Pinpoint the cell where the given text exists, returning its [x, y] midpoint coordinate. 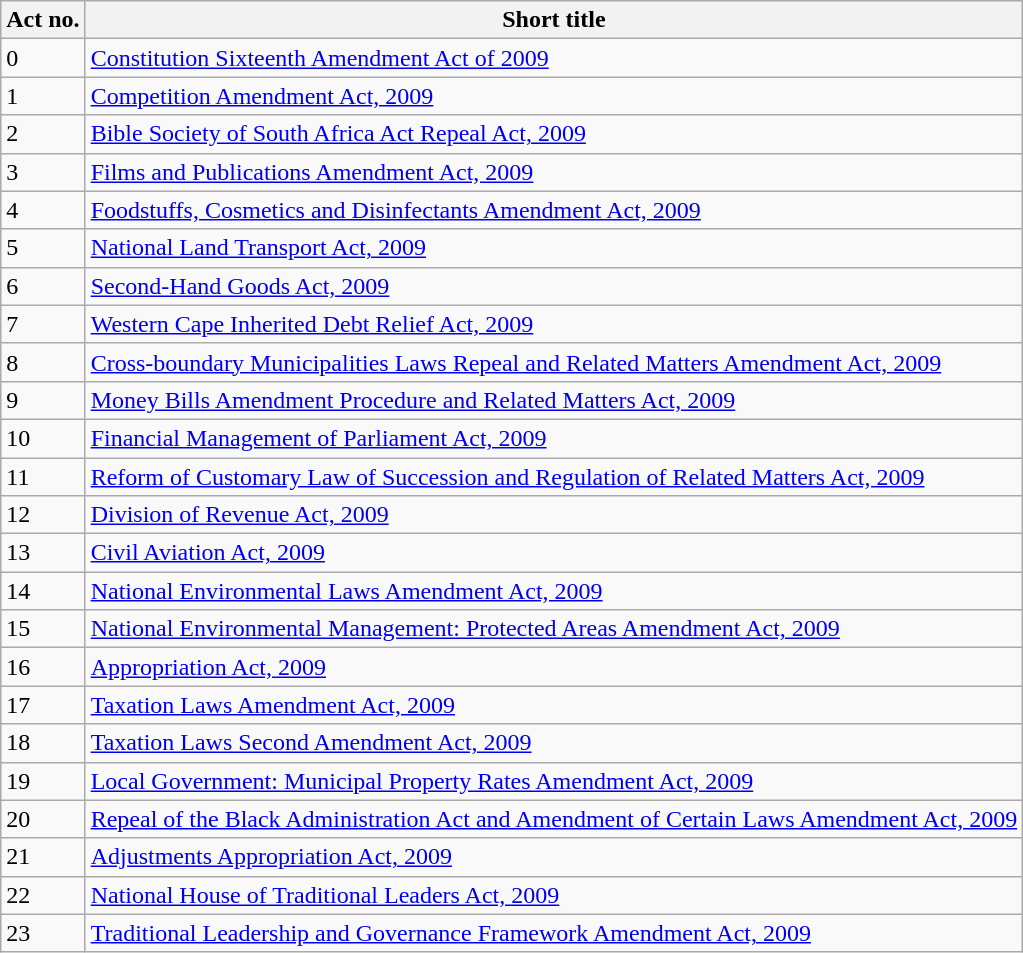
National Land Transport Act, 2009 [554, 248]
7 [43, 324]
8 [43, 362]
21 [43, 857]
Act no. [43, 20]
6 [43, 286]
Second-Hand Goods Act, 2009 [554, 286]
17 [43, 705]
16 [43, 667]
Competition Amendment Act, 2009 [554, 96]
10 [43, 438]
Traditional Leadership and Governance Framework Amendment Act, 2009 [554, 933]
Films and Publications Amendment Act, 2009 [554, 172]
Civil Aviation Act, 2009 [554, 553]
National Environmental Management: Protected Areas Amendment Act, 2009 [554, 629]
Short title [554, 20]
9 [43, 400]
0 [43, 58]
Taxation Laws Amendment Act, 2009 [554, 705]
Western Cape Inherited Debt Relief Act, 2009 [554, 324]
4 [43, 210]
19 [43, 781]
Financial Management of Parliament Act, 2009 [554, 438]
18 [43, 743]
Repeal of the Black Administration Act and Amendment of Certain Laws Amendment Act, 2009 [554, 819]
13 [43, 553]
11 [43, 477]
Constitution Sixteenth Amendment Act of 2009 [554, 58]
5 [43, 248]
Appropriation Act, 2009 [554, 667]
Money Bills Amendment Procedure and Related Matters Act, 2009 [554, 400]
Cross-boundary Municipalities Laws Repeal and Related Matters Amendment Act, 2009 [554, 362]
2 [43, 134]
Bible Society of South Africa Act Repeal Act, 2009 [554, 134]
20 [43, 819]
23 [43, 933]
15 [43, 629]
Adjustments Appropriation Act, 2009 [554, 857]
Reform of Customary Law of Succession and Regulation of Related Matters Act, 2009 [554, 477]
14 [43, 591]
22 [43, 895]
1 [43, 96]
Division of Revenue Act, 2009 [554, 515]
National House of Traditional Leaders Act, 2009 [554, 895]
12 [43, 515]
Local Government: Municipal Property Rates Amendment Act, 2009 [554, 781]
Foodstuffs, Cosmetics and Disinfectants Amendment Act, 2009 [554, 210]
National Environmental Laws Amendment Act, 2009 [554, 591]
Taxation Laws Second Amendment Act, 2009 [554, 743]
3 [43, 172]
